For the text-containing cell, return its midpoint in (x, y) coordinate format. 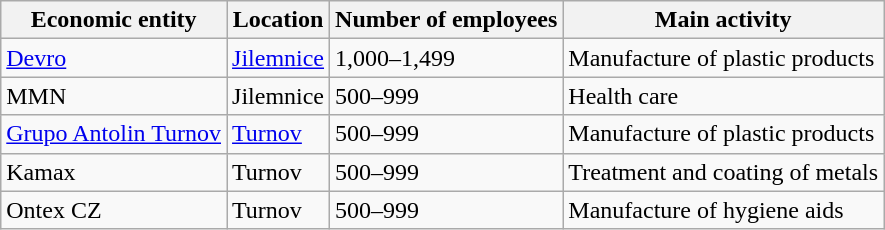
MMN (114, 96)
Economic entity (114, 20)
Ontex CZ (114, 210)
Health care (724, 96)
Treatment and coating of metals (724, 172)
Location (278, 20)
Main activity (724, 20)
Grupo Antolin Turnov (114, 134)
Devro (114, 58)
Number of employees (446, 20)
Kamax (114, 172)
Manufacture of hygiene aids (724, 210)
1,000–1,499 (446, 58)
